Return the (x, y) coordinate for the center point of the cell that contains the specified text.  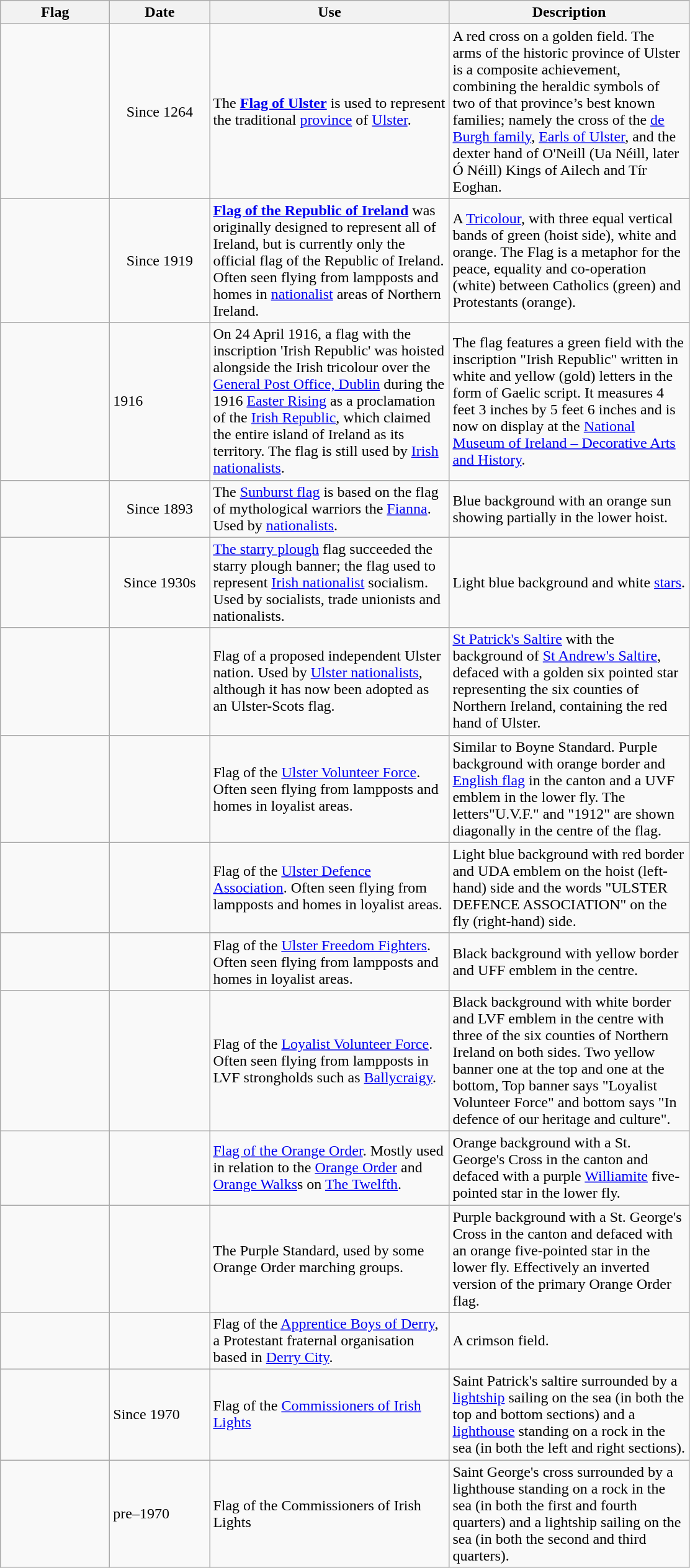
Date (160, 12)
Blue background with an orange sun showing partially in the lower hoist. (569, 509)
The Purple Standard, used by some Orange Order marching groups. (329, 1258)
Since 1930s (160, 582)
Since 1893 (160, 509)
Flag (55, 12)
A crimson field. (569, 1341)
The Flag of Ulster is used to represent the traditional province of Ulster. (329, 112)
Flag of the Ulster Volunteer Force. Often seen flying from lampposts and homes in loyalist areas. (329, 789)
Flag of the Ulster Defence Association. Often seen flying from lampposts and homes in loyalist areas. (329, 888)
1916 (160, 401)
Flag of the Apprentice Boys of Derry, a Protestant fraternal organisation based in Derry City. (329, 1341)
Flag of a proposed independent Ulster nation. Used by Ulster nationalists, although it has now been adopted as an Ulster-Scots flag. (329, 681)
Use (329, 12)
Black background with yellow border and UFF emblem in the centre. (569, 961)
The Sunburst flag is based on the flag of mythological warriors the Fianna. Used by nationalists. (329, 509)
Flag of the Orange Order. Mostly used in relation to the Orange Order and Orange Walkss on The Twelfth. (329, 1167)
Description (569, 12)
pre–1970 (160, 1513)
Since 1970 (160, 1415)
Flag of the Ulster Freedom Fighters. Often seen flying from lampposts and homes in loyalist areas. (329, 961)
Since 1264 (160, 112)
Light blue background and white stars. (569, 582)
Flag of the Loyalist Volunteer Force. Often seen flying from lampposts in LVF strongholds such as Ballycraigy. (329, 1061)
Since 1919 (160, 261)
Orange background with a St. George's Cross in the canton and defaced with a purple Williamite five-pointed star in the lower fly. (569, 1167)
